For the text-containing cell, return its midpoint in [X, Y] coordinate format. 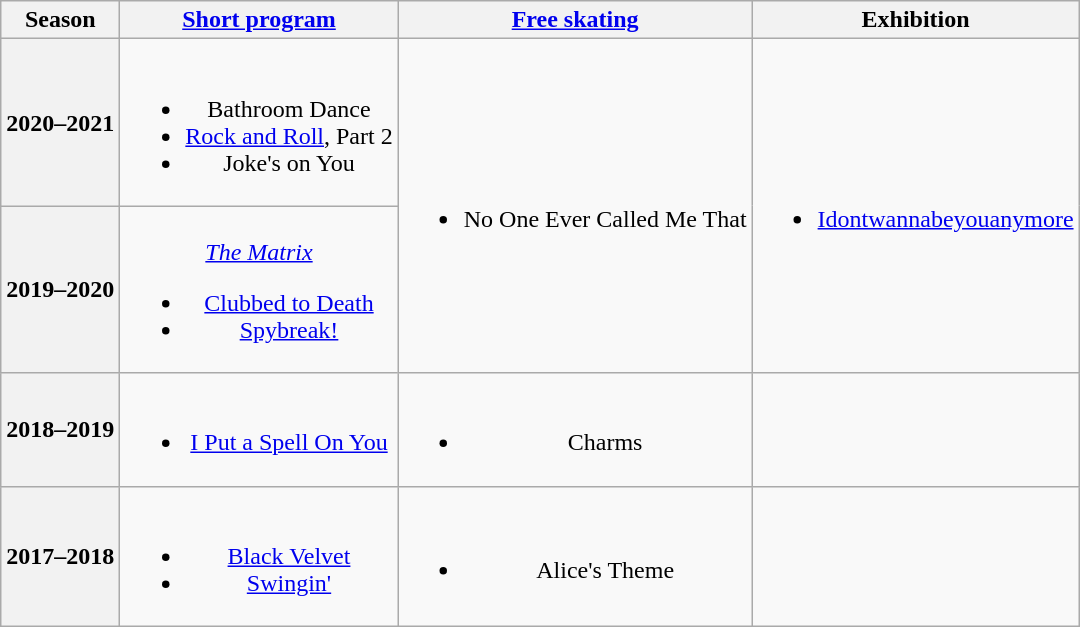
2018–2019 [60, 430]
2020–2021 [60, 122]
Black Velvet Swingin' [259, 556]
2019–2020 [60, 290]
No One Ever Called Me That [575, 206]
Free skating [575, 20]
Exhibition [916, 20]
Charms [575, 430]
Alice's Theme [575, 556]
Short program [259, 20]
2017–2018 [60, 556]
Season [60, 20]
I Put a Spell On You [259, 430]
Bathroom Dance Rock and Roll, Part 2 Joke's on You [259, 122]
The MatrixClubbed to Death Spybreak! [259, 290]
Idontwannabeyouanymore [916, 206]
